Find where the given text appears and provide that cell's center as [X, Y] coordinate. 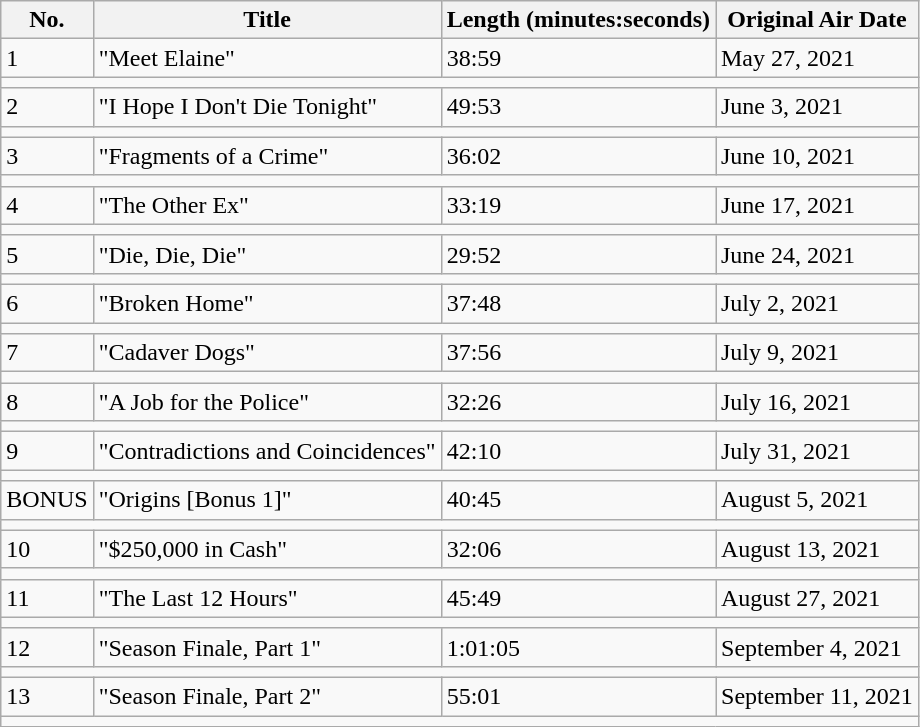
"Contradictions and Coincidences" [267, 451]
Title [267, 20]
"Broken Home" [267, 303]
42:10 [578, 451]
55:01 [578, 696]
July 16, 2021 [818, 402]
8 [47, 402]
37:48 [578, 303]
June 10, 2021 [818, 156]
Length (minutes:seconds) [578, 20]
29:52 [578, 254]
August 5, 2021 [818, 500]
49:53 [578, 107]
"A Job for the Police" [267, 402]
BONUS [47, 500]
"The Last 12 Hours" [267, 598]
9 [47, 451]
2 [47, 107]
11 [47, 598]
"Cadaver Dogs" [267, 353]
No. [47, 20]
10 [47, 549]
1:01:05 [578, 647]
August 27, 2021 [818, 598]
"$250,000 in Cash" [267, 549]
"Origins [Bonus 1]" [267, 500]
July 31, 2021 [818, 451]
June 24, 2021 [818, 254]
August 13, 2021 [818, 549]
July 2, 2021 [818, 303]
45:49 [578, 598]
12 [47, 647]
32:06 [578, 549]
"Meet Elaine" [267, 58]
13 [47, 696]
June 17, 2021 [818, 205]
33:19 [578, 205]
32:26 [578, 402]
1 [47, 58]
September 11, 2021 [818, 696]
"Die, Die, Die" [267, 254]
3 [47, 156]
7 [47, 353]
6 [47, 303]
"The Other Ex" [267, 205]
Original Air Date [818, 20]
May 27, 2021 [818, 58]
38:59 [578, 58]
September 4, 2021 [818, 647]
37:56 [578, 353]
"Season Finale, Part 1" [267, 647]
40:45 [578, 500]
"Season Finale, Part 2" [267, 696]
36:02 [578, 156]
"Fragments of a Crime" [267, 156]
June 3, 2021 [818, 107]
July 9, 2021 [818, 353]
5 [47, 254]
"I Hope I Don't Die Tonight" [267, 107]
4 [47, 205]
